Capture the cell that displays the provided text and extract its (X, Y) central coordinate. 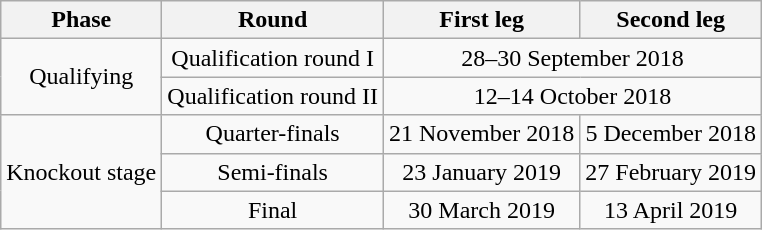
Quarter-finals (273, 134)
30 March 2019 (481, 210)
First leg (481, 20)
Knockout stage (82, 172)
5 December 2018 (671, 134)
Final (273, 210)
Second leg (671, 20)
Qualification round II (273, 96)
13 April 2019 (671, 210)
27 February 2019 (671, 172)
23 January 2019 (481, 172)
Qualification round I (273, 58)
Qualifying (82, 77)
21 November 2018 (481, 134)
Semi-finals (273, 172)
28–30 September 2018 (572, 58)
Phase (82, 20)
Round (273, 20)
12–14 October 2018 (572, 96)
